Provide the [X, Y] coordinate of the cell's center where the given text is located.  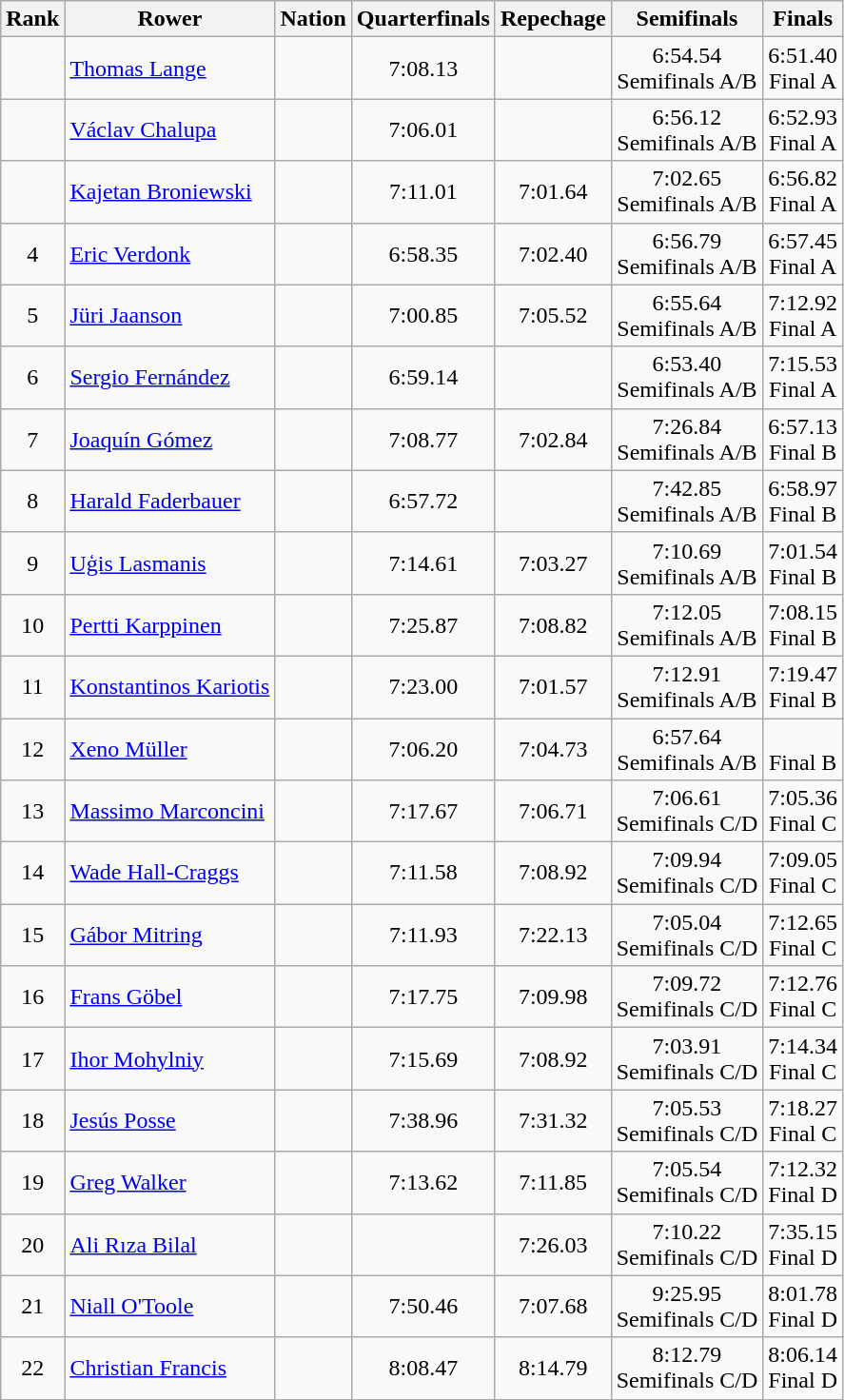
8 [32, 501]
7:26.03 [553, 1245]
4 [32, 253]
Eric Verdonk [169, 253]
7:12.05Semifinals A/B [687, 624]
7:15.53Final A [803, 377]
7:05.52 [553, 316]
6:54.54Semifinals A/B [687, 69]
7:05.54Semifinals C/D [687, 1182]
7:08.77 [422, 440]
7:04.73 [553, 748]
6 [32, 377]
7:01.54Final B [803, 563]
7:11.01 [422, 192]
Rank [32, 19]
20 [32, 1245]
7:14.34Final C [803, 1058]
6:57.72 [422, 501]
7:38.96 [422, 1121]
7:06.71 [553, 811]
6:56.82Final A [803, 192]
6:53.40Semifinals A/B [687, 377]
6:57.64Semifinals A/B [687, 748]
7:07.68 [553, 1306]
7 [32, 440]
7:08.13 [422, 69]
7:05.04Semifinals C/D [687, 935]
13 [32, 811]
7:25.87 [422, 624]
8:06.14Final D [803, 1369]
7:26.84Semifinals A/B [687, 440]
6:52.93Final A [803, 129]
7:15.69 [422, 1058]
Nation [313, 19]
Wade Hall-Craggs [169, 874]
7:09.05Final C [803, 874]
7:02.84 [553, 440]
7:12.92Final A [803, 316]
Joaquín Gómez [169, 440]
7:12.76Final C [803, 997]
Harald Faderbauer [169, 501]
7:50.46 [422, 1306]
Repechage [553, 19]
7:31.32 [553, 1121]
7:18.27Final C [803, 1121]
8:08.47 [422, 1369]
7:03.91Semifinals C/D [687, 1058]
7:12.91Semifinals A/B [687, 687]
Greg Walker [169, 1182]
Thomas Lange [169, 69]
Final B [803, 748]
7:11.93 [422, 935]
7:11.58 [422, 874]
7:17.67 [422, 811]
7:22.13 [553, 935]
16 [32, 997]
Sergio Fernández [169, 377]
Jesús Posse [169, 1121]
7:17.75 [422, 997]
Ihor Mohylniy [169, 1058]
6:56.79Semifinals A/B [687, 253]
7:23.00 [422, 687]
Xeno Müller [169, 748]
7:08.82 [553, 624]
21 [32, 1306]
18 [32, 1121]
17 [32, 1058]
6:56.12Semifinals A/B [687, 129]
12 [32, 748]
7:00.85 [422, 316]
22 [32, 1369]
7:42.85Semifinals A/B [687, 501]
19 [32, 1182]
Finals [803, 19]
7:11.85 [553, 1182]
Gábor Mitring [169, 935]
7:01.64 [553, 192]
6:57.13Final B [803, 440]
11 [32, 687]
Quarterfinals [422, 19]
Christian Francis [169, 1369]
7:02.65Semifinals A/B [687, 192]
6:59.14 [422, 377]
7:05.36Final C [803, 811]
Pertti Karppinen [169, 624]
7:08.15Final B [803, 624]
7:12.65Final C [803, 935]
Semifinals [687, 19]
6:58.97Final B [803, 501]
9:25.95Semifinals C/D [687, 1306]
7:19.47Final B [803, 687]
7:10.69Semifinals A/B [687, 563]
7:09.72Semifinals C/D [687, 997]
7:14.61 [422, 563]
Rower [169, 19]
7:06.61Semifinals C/D [687, 811]
7:09.98 [553, 997]
6:58.35 [422, 253]
8:01.78Final D [803, 1306]
Jüri Jaanson [169, 316]
Ali Rıza Bilal [169, 1245]
Kajetan Broniewski [169, 192]
7:05.53Semifinals C/D [687, 1121]
Massimo Marconcini [169, 811]
9 [32, 563]
7:01.57 [553, 687]
Uģis Lasmanis [169, 563]
7:35.15Final D [803, 1245]
7:06.01 [422, 129]
7:03.27 [553, 563]
7:13.62 [422, 1182]
5 [32, 316]
7:06.20 [422, 748]
8:12.79Semifinals C/D [687, 1369]
10 [32, 624]
15 [32, 935]
7:10.22Semifinals C/D [687, 1245]
7:12.32Final D [803, 1182]
Václav Chalupa [169, 129]
Konstantinos Kariotis [169, 687]
8:14.79 [553, 1369]
6:51.40Final A [803, 69]
Niall O'Toole [169, 1306]
7:02.40 [553, 253]
6:57.45Final A [803, 253]
Frans Göbel [169, 997]
14 [32, 874]
7:09.94Semifinals C/D [687, 874]
6:55.64Semifinals A/B [687, 316]
